Provide the [X, Y] coordinate of the cell's center where the given text is located.  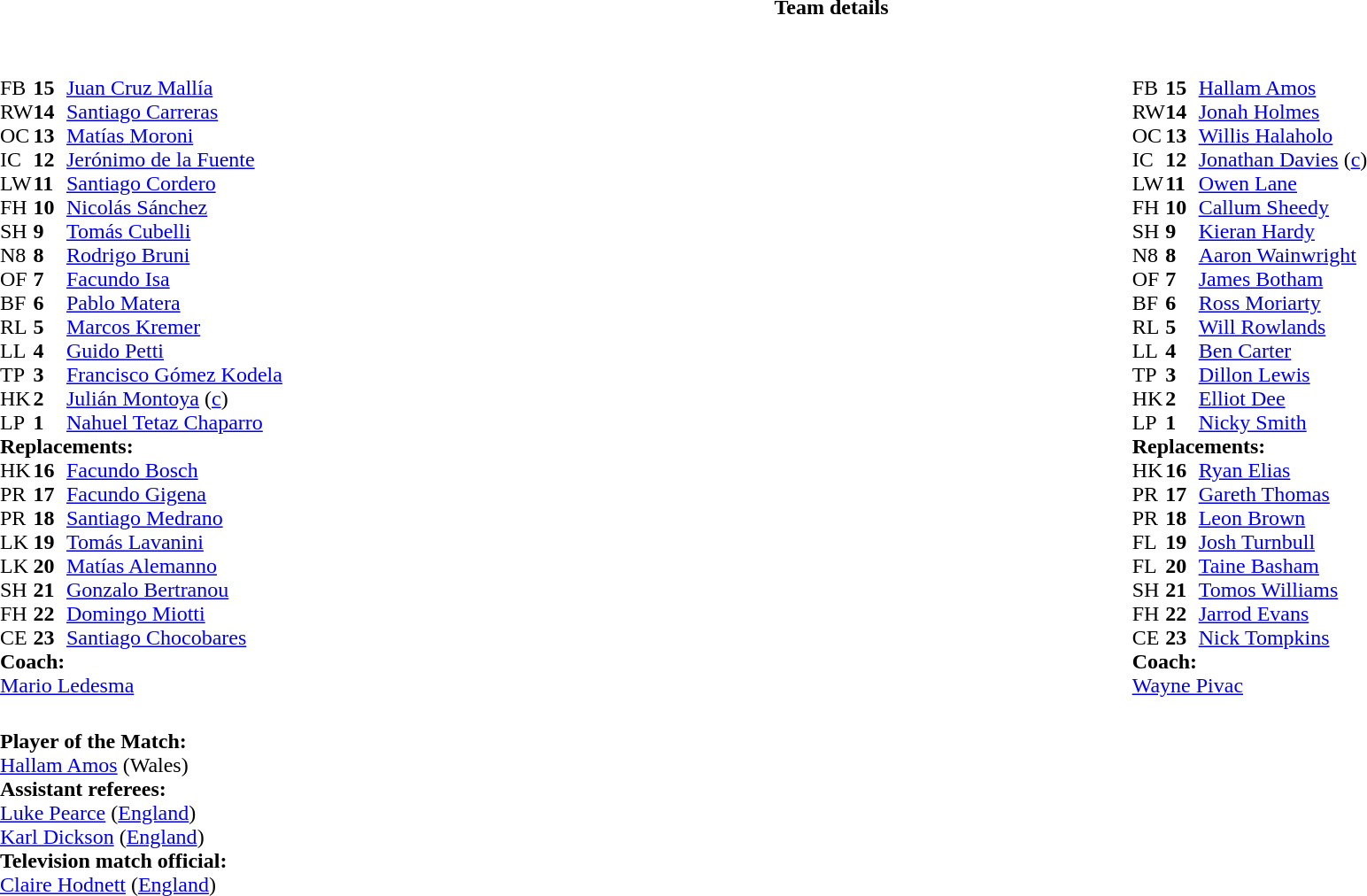
Matías Moroni [174, 136]
Replacements: [142, 446]
Tomás Cubelli [174, 232]
Rodrigo Bruni [174, 255]
Coach: [142, 662]
Jerónimo de la Fuente [174, 159]
Juan Cruz Mallía [174, 89]
Gonzalo Bertranou [174, 590]
Facundo Isa [174, 280]
Santiago Medrano [174, 519]
Matías Alemanno [174, 567]
Santiago Chocobares [174, 637]
Facundo Gigena [174, 494]
Mario Ledesma [142, 685]
Nicolás Sánchez [174, 207]
Domingo Miotti [174, 614]
Tomás Lavanini [174, 542]
Marcos Kremer [174, 328]
Nahuel Tetaz Chaparro [174, 423]
Santiago Carreras [174, 112]
Pablo Matera [174, 303]
Guido Petti [174, 351]
Facundo Bosch [174, 471]
Julián Montoya (c) [174, 398]
Francisco Gómez Kodela [174, 375]
Santiago Cordero [174, 184]
